Extract the (x, y) coordinate from the center of the cell holding the provided text.  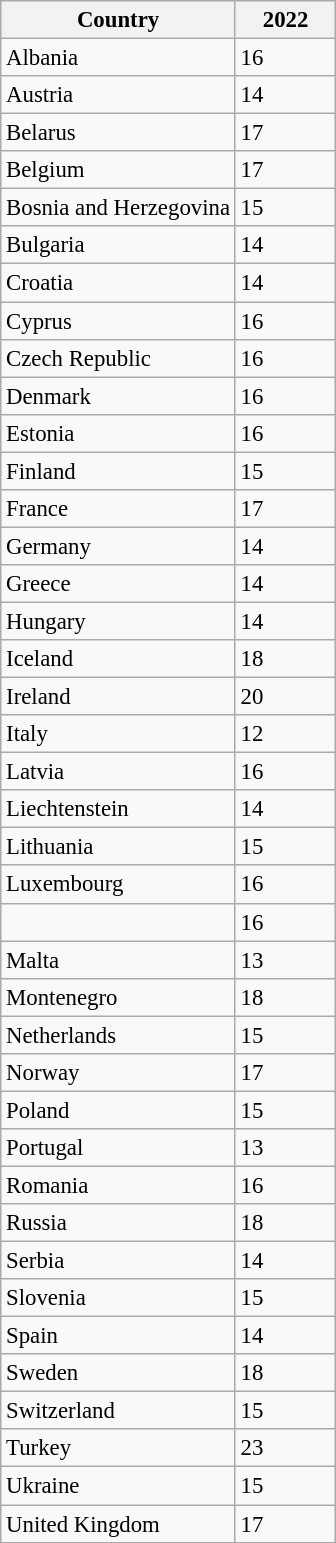
Ireland (118, 697)
Iceland (118, 659)
Luxembourg (118, 885)
Czech Republic (118, 358)
Estonia (118, 433)
Albania (118, 58)
Slovenia (118, 1298)
Ukraine (118, 1486)
Russia (118, 1223)
United Kingdom (118, 1524)
Austria (118, 95)
Norway (118, 1073)
Belgium (118, 170)
Netherlands (118, 1035)
Romania (118, 1185)
Bulgaria (118, 245)
Cyprus (118, 321)
Montenegro (118, 997)
Spain (118, 1336)
Serbia (118, 1261)
12 (286, 734)
Lithuania (118, 847)
Country (118, 20)
Turkey (118, 1449)
20 (286, 697)
France (118, 509)
Belarus (118, 133)
23 (286, 1449)
Switzerland (118, 1411)
Hungary (118, 621)
Bosnia and Herzegovina (118, 208)
Greece (118, 584)
Germany (118, 546)
2022 (286, 20)
Italy (118, 734)
Sweden (118, 1373)
Liechtenstein (118, 809)
Malta (118, 960)
Portugal (118, 1148)
Finland (118, 471)
Denmark (118, 396)
Poland (118, 1110)
Croatia (118, 283)
Latvia (118, 772)
